Identify which cell holds the provided text, then report its (x, y) central coordinate. 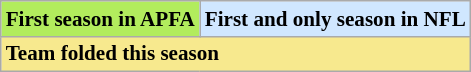
Team folded this season (236, 54)
First and only season in NFL (336, 18)
First season in APFA (100, 18)
